Output the (X, Y) coordinate of the center of the cell containing the given text.  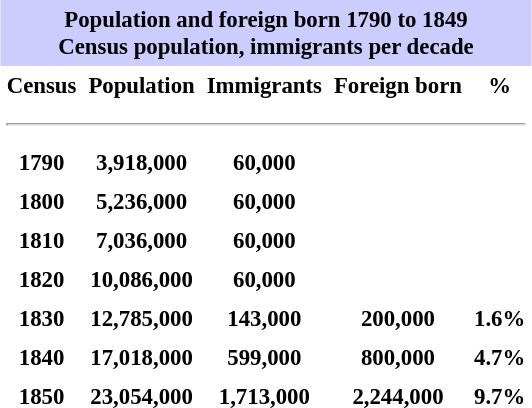
Foreign born (398, 86)
200,000 (398, 318)
1810 (42, 240)
Population (141, 86)
1840 (42, 358)
143,000 (264, 318)
599,000 (264, 358)
7,036,000 (141, 240)
12,785,000 (141, 318)
5,236,000 (141, 202)
1800 (42, 202)
% (500, 86)
Immigrants (264, 86)
Census (42, 86)
3,918,000 (141, 162)
17,018,000 (141, 358)
1820 (42, 280)
Population and foreign born 1790 to 1849 Census population, immigrants per decade (266, 33)
800,000 (398, 358)
4.7% (500, 358)
10,086,000 (141, 280)
1830 (42, 318)
1.6% (500, 318)
1790 (42, 162)
